Detect which cell encompasses the target text, then output its (x, y) center coordinate. 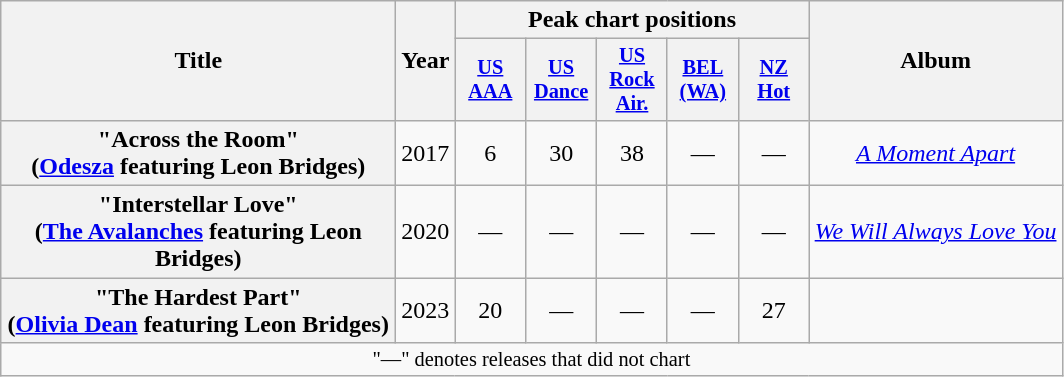
USRockAir. (632, 80)
Album (936, 61)
NZHot (774, 80)
BEL (WA) (702, 80)
2017 (426, 152)
38 (632, 152)
"—" denotes releases that did not chart (532, 360)
USDance (562, 80)
20 (490, 310)
A Moment Apart (936, 152)
"Interstellar Love" (The Avalanches featuring Leon Bridges) (198, 232)
30 (562, 152)
USAAA (490, 80)
2023 (426, 310)
6 (490, 152)
Peak chart positions (632, 20)
Title (198, 61)
2020 (426, 232)
"Across the Room"(Odesza featuring Leon Bridges) (198, 152)
Year (426, 61)
We Will Always Love You (936, 232)
27 (774, 310)
"The Hardest Part" (Olivia Dean featuring Leon Bridges) (198, 310)
